Search for the cell housing the specified text and yield its (X, Y) center coordinate. 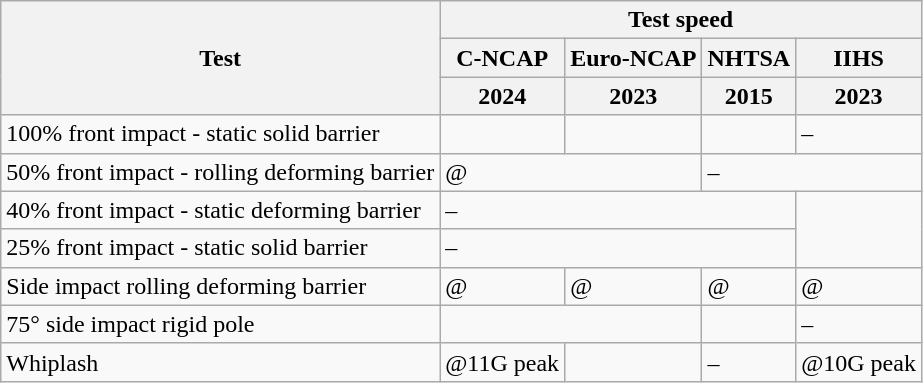
Test speed (681, 20)
@11G peak (502, 362)
50% front impact - rolling deforming barrier (220, 172)
C-NCAP (502, 58)
2015 (749, 96)
2024 (502, 96)
75° side impact rigid pole (220, 324)
@10G peak (859, 362)
100% front impact - static solid barrier (220, 134)
Test (220, 58)
Euro-NCAP (634, 58)
Whiplash (220, 362)
Side impact rolling deforming barrier (220, 286)
40% front impact - static deforming barrier (220, 210)
25% front impact - static solid barrier (220, 248)
NHTSA (749, 58)
IIHS (859, 58)
